Scan for the cell matching the given text and deliver its [X, Y] coordinate at center. 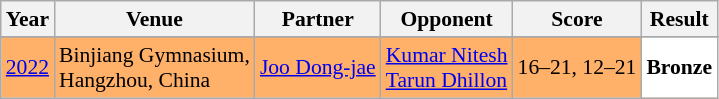
Binjiang Gymnasium,Hangzhou, China [154, 68]
16–21, 12–21 [578, 68]
Joo Dong-jae [318, 68]
Year [28, 19]
2022 [28, 68]
Kumar Nitesh Tarun Dhillon [447, 68]
Venue [154, 19]
Opponent [447, 19]
Partner [318, 19]
Result [679, 19]
Score [578, 19]
Bronze [679, 68]
